Capture the cell that displays the provided text and extract its (X, Y) central coordinate. 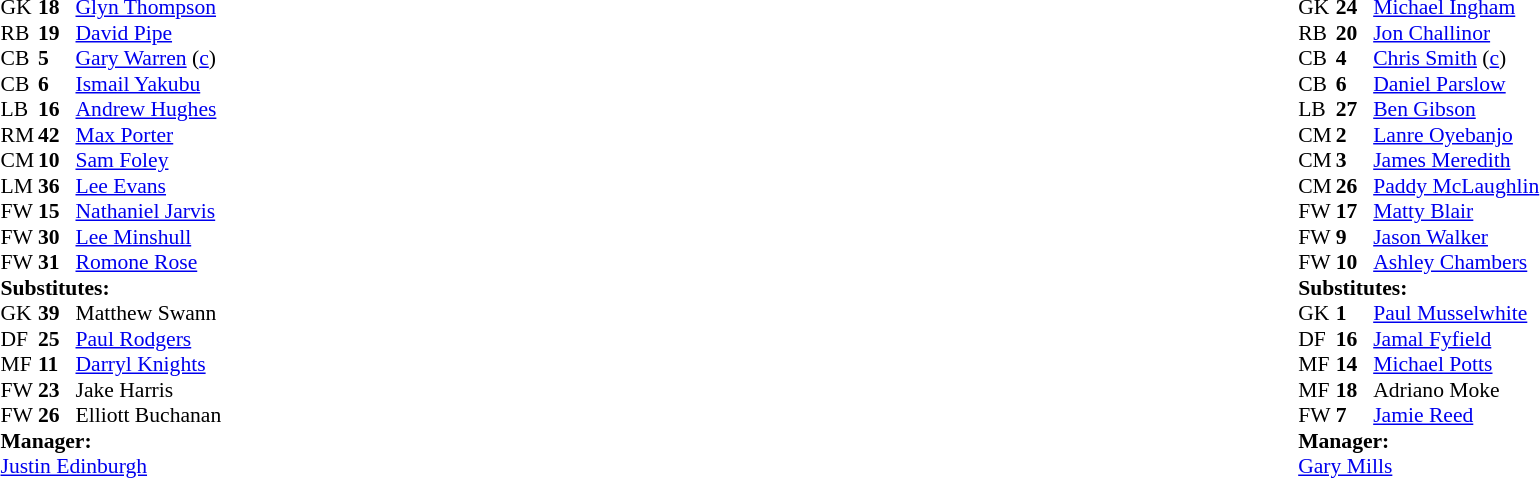
Michael Potts (1456, 365)
Chris Smith (c) (1456, 59)
Ashley Chambers (1456, 263)
39 (57, 313)
Max Porter (149, 135)
9 (1355, 237)
Romone Rose (149, 263)
Jamal Fyfield (1456, 339)
Paul Musselwhite (1456, 313)
30 (57, 237)
25 (57, 339)
Lanre Oyebanjo (1456, 135)
James Meredith (1456, 161)
3 (1355, 161)
31 (57, 263)
Elliott Buchanan (149, 415)
11 (57, 365)
Jake Harris (149, 390)
Adriano Moke (1456, 390)
Matthew Swann (149, 313)
Daniel Parslow (1456, 84)
2 (1355, 135)
36 (57, 186)
1 (1355, 313)
Sam Foley (149, 161)
Andrew Hughes (149, 109)
Lee Minshull (149, 237)
Gary Warren (c) (149, 59)
Jon Challinor (1456, 33)
Ben Gibson (1456, 109)
Nathaniel Jarvis (149, 211)
Lee Evans (149, 186)
17 (1355, 211)
Jamie Reed (1456, 415)
18 (1355, 390)
23 (57, 390)
Matty Blair (1456, 211)
David Pipe (149, 33)
Ismail Yakubu (149, 84)
15 (57, 211)
14 (1355, 365)
Jason Walker (1456, 237)
Darryl Knights (149, 365)
LM (19, 186)
27 (1355, 109)
4 (1355, 59)
RM (19, 135)
Paddy McLaughlin (1456, 186)
19 (57, 33)
42 (57, 135)
20 (1355, 33)
5 (57, 59)
Paul Rodgers (149, 339)
7 (1355, 415)
